Search for the cell housing the specified text and yield its (x, y) center coordinate. 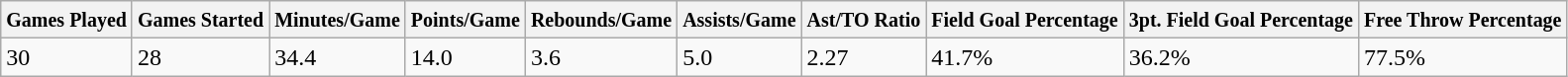
Games Started (200, 20)
Points/Game (466, 20)
Ast/TO Ratio (864, 20)
30 (67, 57)
Assists/Game (739, 20)
Field Goal Percentage (1024, 20)
Rebounds/Game (600, 20)
Minutes/Game (338, 20)
28 (200, 57)
41.7% (1024, 57)
77.5% (1462, 57)
2.27 (864, 57)
36.2% (1240, 57)
Free Throw Percentage (1462, 20)
3.6 (600, 57)
3pt. Field Goal Percentage (1240, 20)
5.0 (739, 57)
Games Played (67, 20)
34.4 (338, 57)
14.0 (466, 57)
